Scan for the cell matching the given text and deliver its (x, y) coordinate at center. 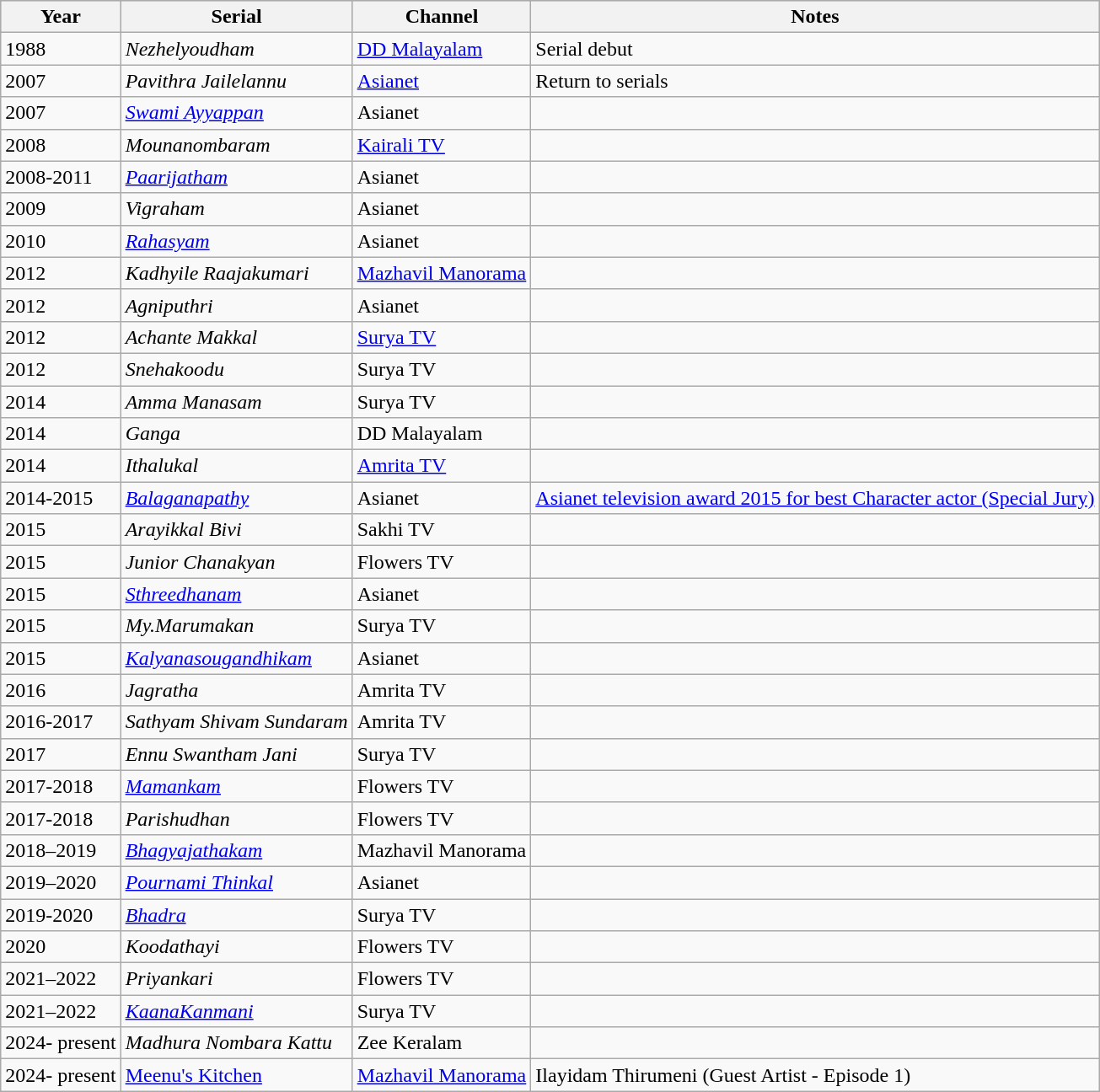
Nezhelyoudham (236, 49)
2020 (61, 947)
Parishudhan (236, 818)
Serial (236, 17)
Kalyanasougandhikam (236, 658)
Kairali TV (442, 145)
Zee Keralam (442, 1043)
Rahasyam (236, 241)
Swami Ayyappan (236, 113)
Vigraham (236, 209)
Madhura Nombara Kattu (236, 1043)
2010 (61, 241)
Pavithra Jailelannu (236, 81)
Koodathayi (236, 947)
Agniputhri (236, 305)
Meenu's Kitchen (236, 1075)
Snehakoodu (236, 369)
2019–2020 (61, 882)
2009 (61, 209)
2014-2015 (61, 498)
Kadhyile Raajakumari (236, 273)
Asianet television award 2015 for best Character actor (Special Jury) (815, 498)
2008-2011 (61, 177)
Channel (442, 17)
Notes (815, 17)
Ganga (236, 434)
Return to serials (815, 81)
Arayikkal Bivi (236, 530)
Balaganapathy (236, 498)
My.Marumakan (236, 626)
Ithalukal (236, 466)
Bhadra (236, 914)
1988 (61, 49)
Year (61, 17)
Pournami Thinkal (236, 882)
2018–2019 (61, 850)
2019-2020 (61, 914)
Priyankari (236, 979)
Bhagyajathakam (236, 850)
Sakhi TV (442, 530)
Amma Manasam (236, 402)
KaanaKanmani (236, 1011)
Ennu Swantham Jani (236, 754)
Sathyam Shivam Sundaram (236, 722)
Sthreedhanam (236, 594)
2016-2017 (61, 722)
Serial debut (815, 49)
Mounanombaram (236, 145)
2017 (61, 754)
Paarijatham (236, 177)
Achante Makkal (236, 337)
2016 (61, 690)
2008 (61, 145)
Ilayidam Thirumeni (Guest Artist - Episode 1) (815, 1075)
Jagratha (236, 690)
Junior Chanakyan (236, 562)
Mamankam (236, 786)
